Scan for the cell matching the given text and deliver its [x, y] coordinate at center. 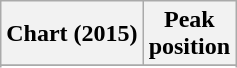
Peakposition [189, 34]
Chart (2015) [72, 34]
